Detect which cell encompasses the target text, then output its [X, Y] center coordinate. 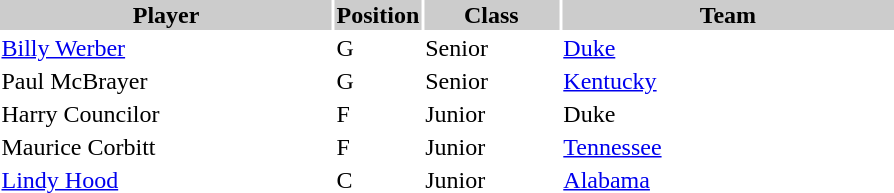
Maurice Corbitt [166, 147]
Team [728, 15]
Position [378, 15]
Tennessee [728, 147]
Harry Councilor [166, 114]
Paul McBrayer [166, 81]
Billy Werber [166, 48]
Player [166, 15]
Class [492, 15]
Kentucky [728, 81]
